Detect which cell encompasses the target text, then output its [X, Y] center coordinate. 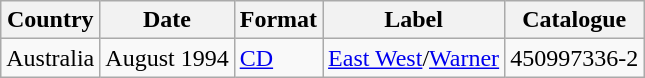
Country [50, 20]
Label [414, 20]
CD [278, 58]
East West/Warner [414, 58]
450997336-2 [574, 58]
Date [167, 20]
Catalogue [574, 20]
August 1994 [167, 58]
Australia [50, 58]
Format [278, 20]
